Extract the (x, y) coordinate from the center of the cell holding the provided text.  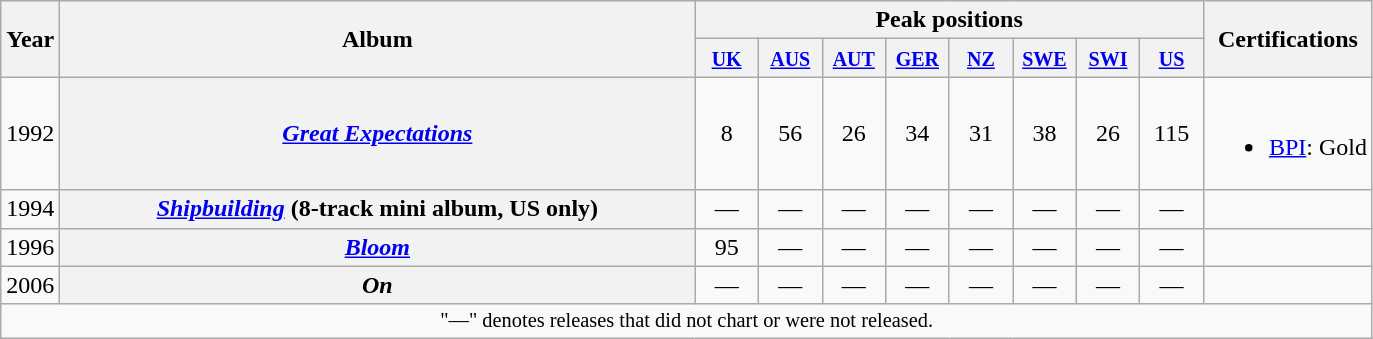
US (1172, 58)
GER (918, 58)
1994 (30, 209)
"—" denotes releases that did not chart or were not released. (687, 321)
On (378, 285)
Year (30, 39)
Peak positions (949, 20)
SWE (1045, 58)
Certifications (1288, 39)
NZ (981, 58)
Bloom (378, 247)
SWI (1108, 58)
Album (378, 39)
38 (1045, 134)
95 (727, 247)
Shipbuilding (8-track mini album, US only) (378, 209)
8 (727, 134)
AUT (854, 58)
Great Expectations (378, 134)
BPI: Gold (1288, 134)
56 (790, 134)
31 (981, 134)
115 (1172, 134)
UK (727, 58)
AUS (790, 58)
34 (918, 134)
2006 (30, 285)
1992 (30, 134)
1996 (30, 247)
